Detect which cell encompasses the target text, then output its (X, Y) center coordinate. 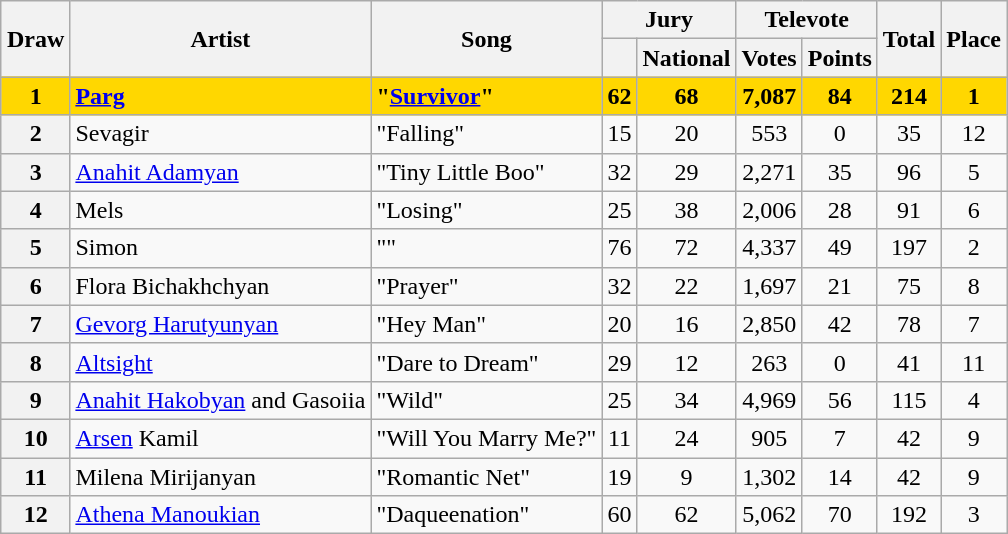
70 (840, 515)
197 (909, 248)
553 (769, 134)
60 (620, 515)
Mels (220, 210)
5,062 (769, 515)
214 (909, 96)
22 (686, 286)
2,006 (769, 210)
Arsen Kamil (220, 438)
Artist (220, 39)
1,302 (769, 477)
4,337 (769, 248)
"Survivor" (486, 96)
28 (840, 210)
68 (686, 96)
84 (840, 96)
21 (840, 286)
15 (620, 134)
91 (909, 210)
19 (620, 477)
"Will You Marry Me?" (486, 438)
14 (840, 477)
49 (840, 248)
1,697 (769, 286)
"Wild" (486, 400)
34 (686, 400)
Jury (669, 20)
"" (486, 248)
Anahit Adamyan (220, 172)
2,271 (769, 172)
192 (909, 515)
Total (909, 39)
Flora Bichakhchyan (220, 286)
Votes (769, 58)
Anahit Hakobyan and Gasoiia (220, 400)
72 (686, 248)
78 (909, 324)
Points (840, 58)
Sevagir (220, 134)
96 (909, 172)
10 (35, 438)
56 (840, 400)
"Dare to Dream" (486, 362)
"Daqueenation" (486, 515)
National (686, 58)
Parg (220, 96)
Athena Manoukian (220, 515)
"Romantic Net" (486, 477)
"Losing" (486, 210)
75 (909, 286)
4,969 (769, 400)
Altsight (220, 362)
Milena Mirijanyan (220, 477)
Simon (220, 248)
Televote (806, 20)
"Hey Man" (486, 324)
24 (686, 438)
Gevorg Harutyunyan (220, 324)
"Tiny Little Boo" (486, 172)
41 (909, 362)
"Falling" (486, 134)
76 (620, 248)
905 (769, 438)
"Prayer" (486, 286)
Song (486, 39)
38 (686, 210)
Draw (35, 39)
263 (769, 362)
2,850 (769, 324)
7,087 (769, 96)
Place (974, 39)
16 (686, 324)
115 (909, 400)
